For the text-containing cell, return its midpoint in (X, Y) coordinate format. 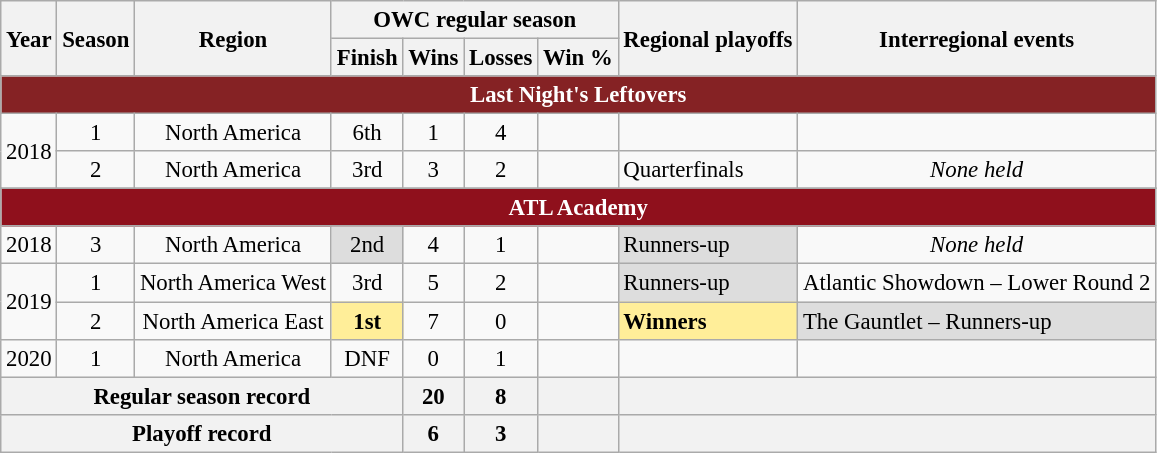
20 (434, 396)
2019 (29, 302)
OWC regular season (474, 20)
Season (96, 38)
Region (234, 38)
Regular season record (202, 396)
Winners (708, 321)
8 (501, 396)
Interregional events (977, 38)
7 (434, 321)
North America West (234, 283)
Win % (578, 58)
Year (29, 38)
Playoff record (202, 433)
1st (366, 321)
ATL Academy (578, 208)
Quarterfinals (708, 170)
Losses (501, 58)
Regional playoffs (708, 38)
5 (434, 283)
2020 (29, 358)
Last Night's Leftovers (578, 95)
North America East (234, 321)
DNF (366, 358)
Finish (366, 58)
The Gauntlet – Runners-up (977, 321)
2nd (366, 245)
6 (434, 433)
6th (366, 133)
Wins (434, 58)
Atlantic Showdown – Lower Round 2 (977, 283)
